Return (x, y) of the center of cell containing provided text 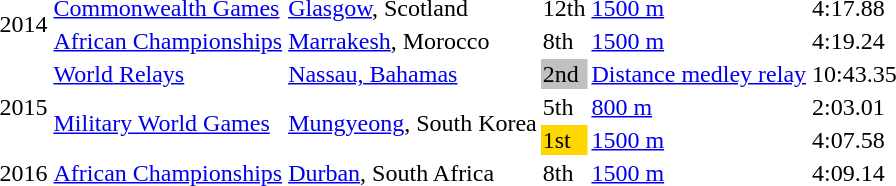
Marrakesh, Morocco (413, 41)
World Relays (168, 74)
800 m (699, 107)
2nd (564, 74)
Nassau, Bahamas (413, 74)
Distance medley relay (699, 74)
Military World Games (168, 124)
Mungyeong, South Korea (413, 124)
8th (564, 41)
1st (564, 140)
African Championships (168, 41)
5th (564, 107)
